Output the [x, y] coordinate of the center of the cell containing the given text.  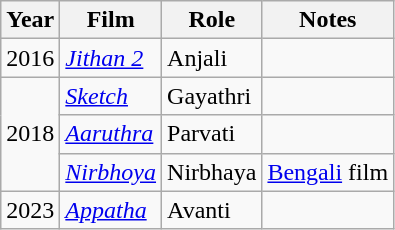
Nirbhoya [111, 172]
Avanti [212, 210]
2018 [30, 134]
Year [30, 20]
Nirbhaya [212, 172]
Role [212, 20]
Gayathri [212, 96]
Jithan 2 [111, 58]
Bengali film [328, 172]
Appatha [111, 210]
Notes [328, 20]
Parvati [212, 134]
2016 [30, 58]
Film [111, 20]
Sketch [111, 96]
Aaruthra [111, 134]
Anjali [212, 58]
2023 [30, 210]
